Output the [X, Y] coordinate of the center of the cell containing the given text.  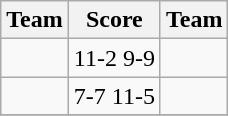
11-2 9-9 [114, 58]
Score [114, 20]
7-7 11-5 [114, 96]
